Capture the cell that displays the provided text and extract its (X, Y) central coordinate. 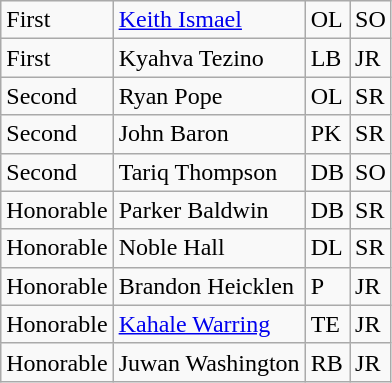
John Baron (209, 134)
LB (327, 58)
DL (327, 248)
PK (327, 134)
Kyahva Tezino (209, 58)
Parker Baldwin (209, 210)
Keith Ismael (209, 20)
Juwan Washington (209, 362)
Brandon Heicklen (209, 286)
TE (327, 324)
RB (327, 362)
P (327, 286)
Tariq Thompson (209, 172)
Noble Hall (209, 248)
Kahale Warring (209, 324)
Ryan Pope (209, 96)
